Pinpoint the cell where the given text exists, returning its (X, Y) midpoint coordinate. 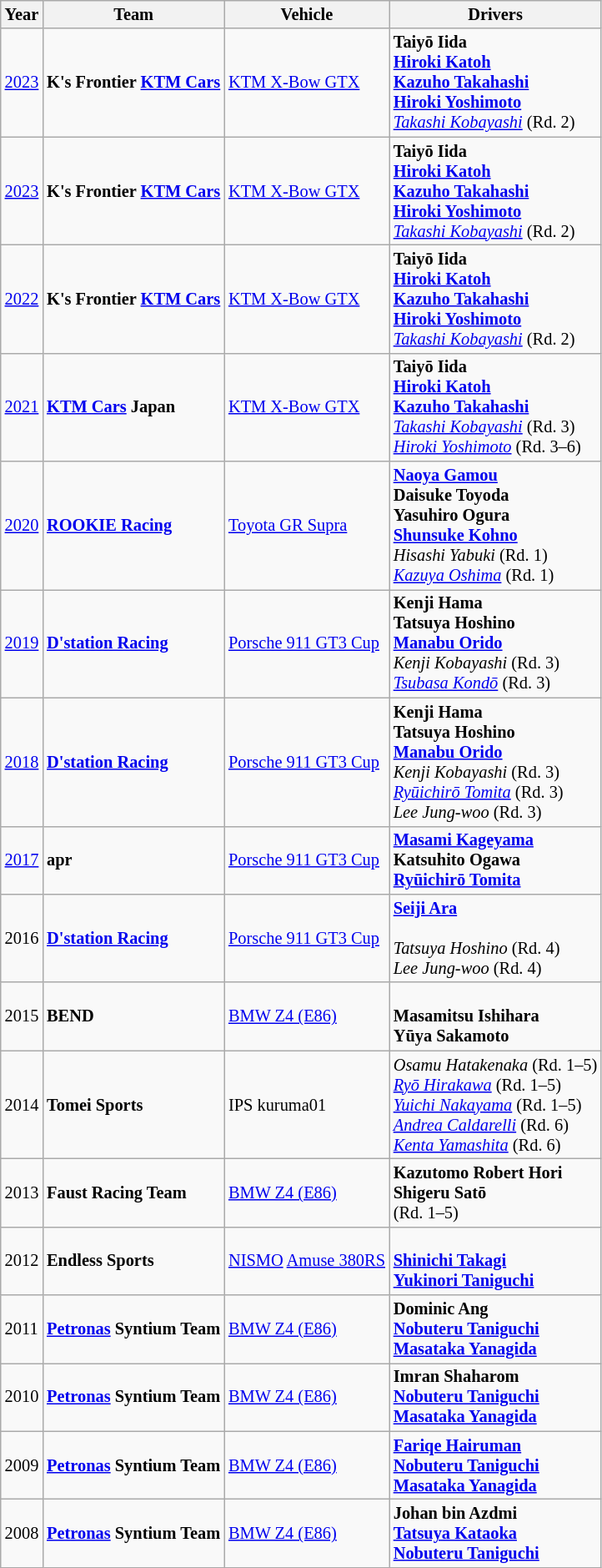
BEND (133, 1016)
Seiji Ara Tatsuya Hoshino (Rd. 4) Lee Jung-woo (Rd. 4) (495, 938)
2018 (22, 762)
Dominic Ang Nobuteru Taniguchi Masataka Yanagida (495, 1329)
2015 (22, 1016)
Fariqe Hairuman Nobuteru Taniguchi Masataka Yanagida (495, 1465)
Johan bin Azdmi Tatsuya Kataoka Nobuteru Taniguchi (495, 1533)
2022 (22, 299)
Team (133, 14)
2010 (22, 1397)
2008 (22, 1533)
Kazutomo Robert Hori Shigeru Satō (Rd. 1–5) (495, 1192)
IPS kuruma01 (307, 1105)
2009 (22, 1465)
Masamitsu Ishihara Yūya Sakamoto (495, 1016)
Naoya Gamou Daisuke Toyoda Yasuhiro Ogura Shunsuke Kohno Hisashi Yabuki (Rd. 1) Kazuya Oshima (Rd. 1) (495, 526)
Taiyō Iida Hiroki Katoh Kazuho Takahashi Takashi Kobayashi (Rd. 3) Hiroki Yoshimoto (Rd. 3–6) (495, 407)
2020 (22, 526)
Imran Shaharom Nobuteru Taniguchi Masataka Yanagida (495, 1397)
Drivers (495, 14)
Endless Sports (133, 1261)
ROOKIE Racing (133, 526)
2014 (22, 1105)
apr (133, 860)
Osamu Hatakenaka (Rd. 1–5) Ryō Hirakawa (Rd. 1–5) Yuichi Nakayama (Rd. 1–5) Andrea Caldarelli (Rd. 6) Kenta Yamashita (Rd. 6) (495, 1105)
Vehicle (307, 14)
2013 (22, 1192)
Kenji Hama Tatsuya Hoshino Manabu Orido Kenji Kobayashi (Rd. 3) Tsubasa Kondō (Rd. 3) (495, 643)
2019 (22, 643)
2012 (22, 1261)
2021 (22, 407)
Masami Kageyama Katsuhito Ogawa Ryūichirō Tomita (495, 860)
2011 (22, 1329)
Toyota GR Supra (307, 526)
2017 (22, 860)
Shinichi Takagi Yukinori Taniguchi (495, 1261)
NISMO Amuse 380RS (307, 1261)
Kenji Hama Tatsuya Hoshino Manabu Orido Kenji Kobayashi (Rd. 3) Ryūichirō Tomita (Rd. 3) Lee Jung-woo (Rd. 3) (495, 762)
2016 (22, 938)
Tomei Sports (133, 1105)
Year (22, 14)
Faust Racing Team (133, 1192)
KTM Cars Japan (133, 407)
